Scan for the cell matching the given text and deliver its [X, Y] coordinate at center. 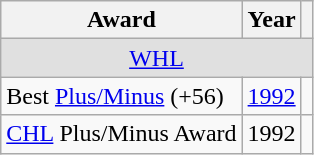
CHL Plus/Minus Award [122, 134]
Year [272, 20]
WHL [156, 58]
Best Plus/Minus (+56) [122, 96]
Award [122, 20]
